Locate the cell with the specified text and output its [X, Y] center coordinate. 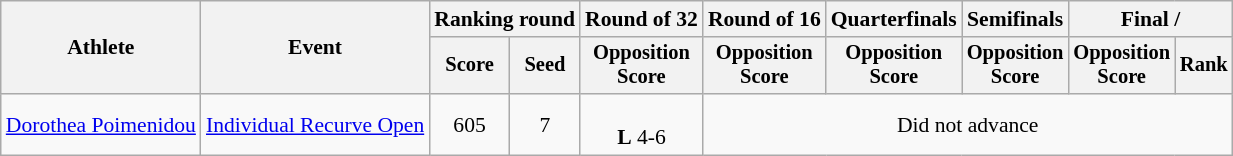
Final / [1150, 19]
Individual Recurve Open [315, 124]
Seed [545, 66]
Rank [1204, 66]
Round of 32 [642, 19]
Event [315, 48]
605 [470, 124]
Ranking round [504, 19]
7 [545, 124]
Quarterfinals [894, 19]
Dorothea Poimenidou [101, 124]
Round of 16 [764, 19]
Score [470, 66]
Semifinals [1016, 19]
Athlete [101, 48]
L 4-6 [642, 124]
Did not advance [968, 124]
